Locate the cell with the specified text and output its [x, y] center coordinate. 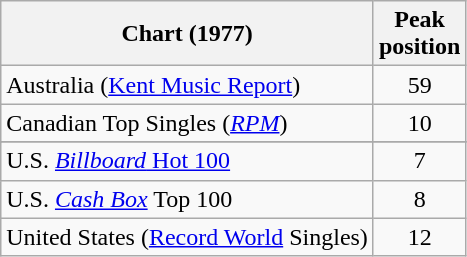
7 [419, 161]
10 [419, 123]
Chart (1977) [188, 34]
Canadian Top Singles (RPM) [188, 123]
12 [419, 237]
U.S. Billboard Hot 100 [188, 161]
Australia (Kent Music Report) [188, 85]
United States (Record World Singles) [188, 237]
8 [419, 199]
59 [419, 85]
U.S. Cash Box Top 100 [188, 199]
Peakposition [419, 34]
